From the cell containing the given text, extract its center point as (X, Y) coordinate. 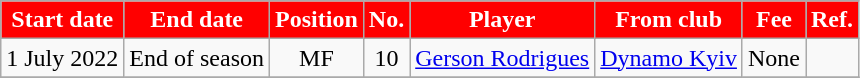
Player (502, 20)
End of season (197, 58)
No. (386, 20)
1 July 2022 (62, 58)
Gerson Rodrigues (502, 58)
Dynamo Kyiv (669, 58)
Ref. (832, 20)
End date (197, 20)
MF (317, 58)
None (774, 58)
Fee (774, 20)
From club (669, 20)
Start date (62, 20)
Position (317, 20)
10 (386, 58)
